Search for the cell housing the specified text and yield its [X, Y] center coordinate. 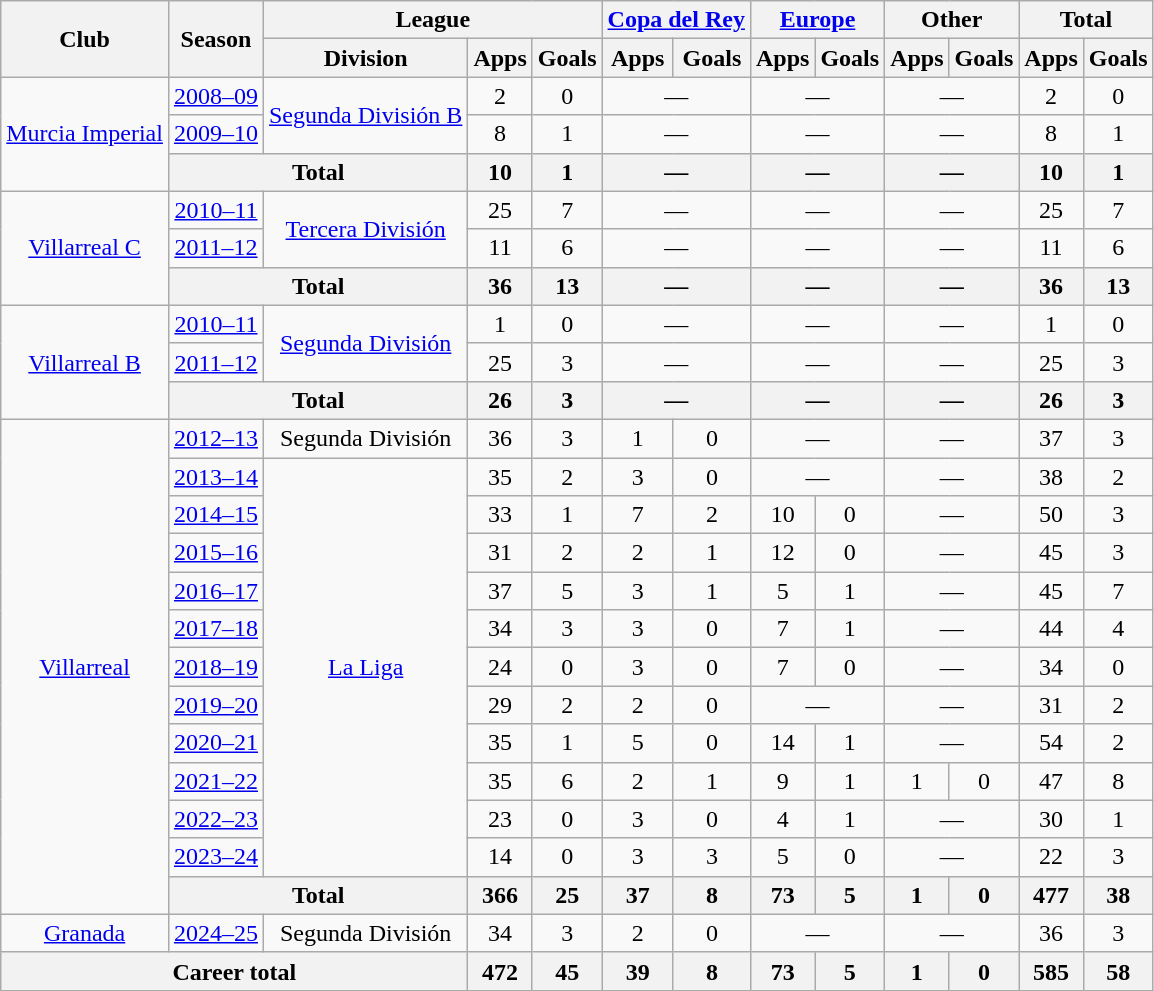
Villarreal [85, 666]
2023–24 [216, 857]
2022–23 [216, 819]
Segunda División B [365, 115]
Villarreal C [85, 248]
Europe [817, 20]
2024–25 [216, 933]
50 [1051, 515]
58 [1118, 971]
2008–09 [216, 96]
472 [500, 971]
47 [1051, 781]
Copa del Rey [676, 20]
2019–20 [216, 705]
39 [638, 971]
2014–15 [216, 515]
9 [782, 781]
Club [85, 39]
2020–21 [216, 743]
La Liga [365, 668]
33 [500, 515]
Other [952, 20]
24 [500, 667]
22 [1051, 857]
29 [500, 705]
2016–17 [216, 591]
2017–18 [216, 629]
Career total [234, 971]
Villarreal B [85, 362]
2015–16 [216, 553]
2012–13 [216, 438]
2021–22 [216, 781]
366 [500, 895]
Division [365, 58]
Murcia Imperial [85, 134]
30 [1051, 819]
585 [1051, 971]
477 [1051, 895]
League [432, 20]
2013–14 [216, 477]
Tercera División [365, 229]
54 [1051, 743]
Season [216, 39]
12 [782, 553]
2018–19 [216, 667]
44 [1051, 629]
23 [500, 819]
2009–10 [216, 134]
Granada [85, 933]
